Capture the cell that displays the provided text and extract its (X, Y) central coordinate. 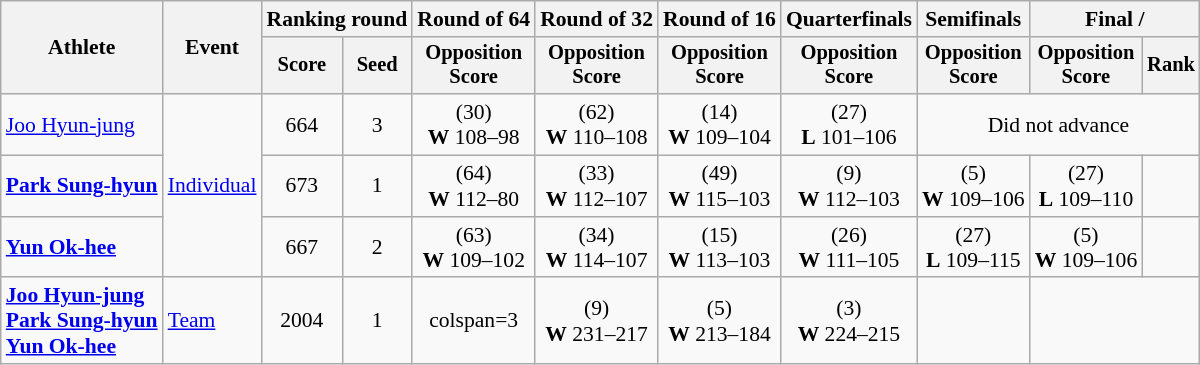
3 (377, 124)
Event (212, 48)
(14)W 109–104 (720, 124)
(9)W 112–103 (849, 186)
(27)L 101–106 (849, 124)
Athlete (82, 48)
673 (302, 186)
Joo Hyun-jung (82, 124)
664 (302, 124)
667 (302, 248)
Quarterfinals (849, 19)
Round of 64 (474, 19)
(9)W 231–217 (596, 322)
Team (212, 322)
Joo Hyun-jungPark Sung-hyunYun Ok-hee (82, 322)
(63)W 109–102 (474, 248)
(26)W 111–105 (849, 248)
2004 (302, 322)
(15)W 113–103 (720, 248)
(49)W 115–103 (720, 186)
(27)L 109–110 (1086, 186)
Round of 32 (596, 19)
Did not advance (1058, 124)
2 (377, 248)
(27)L 109–115 (974, 248)
(5)W 213–184 (720, 322)
(30)W 108–98 (474, 124)
Final / (1115, 19)
Score (302, 66)
Round of 16 (720, 19)
Park Sung-hyun (82, 186)
(33)W 112–107 (596, 186)
Ranking round (338, 19)
(62)W 110–108 (596, 124)
Yun Ok-hee (82, 248)
Seed (377, 66)
Rank (1171, 66)
(64)W 112–80 (474, 186)
(34)W 114–107 (596, 248)
Individual (212, 186)
colspan=3 (474, 322)
Semifinals (974, 19)
(3)W 224–215 (849, 322)
